Provide the [x, y] coordinate of the cell's center where the given text is located.  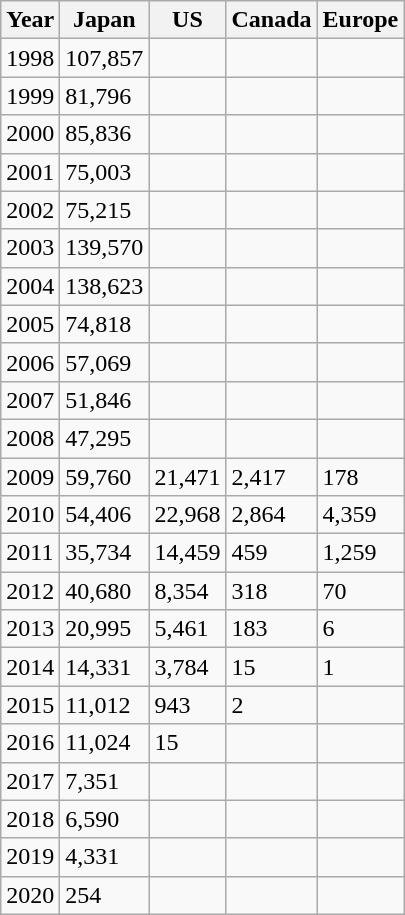
Year [30, 20]
2004 [30, 286]
8,354 [188, 591]
107,857 [104, 58]
459 [272, 553]
2019 [30, 857]
11,012 [104, 705]
4,359 [360, 515]
14,459 [188, 553]
81,796 [104, 96]
2017 [30, 781]
20,995 [104, 629]
2013 [30, 629]
2,864 [272, 515]
178 [360, 477]
2009 [30, 477]
2015 [30, 705]
2006 [30, 362]
6,590 [104, 819]
2,417 [272, 477]
2011 [30, 553]
74,818 [104, 324]
21,471 [188, 477]
2000 [30, 134]
2016 [30, 743]
70 [360, 591]
2002 [30, 210]
2018 [30, 819]
11,024 [104, 743]
2014 [30, 667]
2005 [30, 324]
57,069 [104, 362]
139,570 [104, 248]
22,968 [188, 515]
US [188, 20]
943 [188, 705]
2012 [30, 591]
Europe [360, 20]
254 [104, 895]
1 [360, 667]
54,406 [104, 515]
14,331 [104, 667]
40,680 [104, 591]
1999 [30, 96]
Canada [272, 20]
35,734 [104, 553]
183 [272, 629]
2010 [30, 515]
6 [360, 629]
2008 [30, 438]
2 [272, 705]
1,259 [360, 553]
1998 [30, 58]
138,623 [104, 286]
3,784 [188, 667]
2020 [30, 895]
7,351 [104, 781]
2003 [30, 248]
2007 [30, 400]
318 [272, 591]
51,846 [104, 400]
85,836 [104, 134]
5,461 [188, 629]
47,295 [104, 438]
75,215 [104, 210]
Japan [104, 20]
4,331 [104, 857]
2001 [30, 172]
75,003 [104, 172]
59,760 [104, 477]
